Output the [x, y] coordinate of the center of the cell containing the given text.  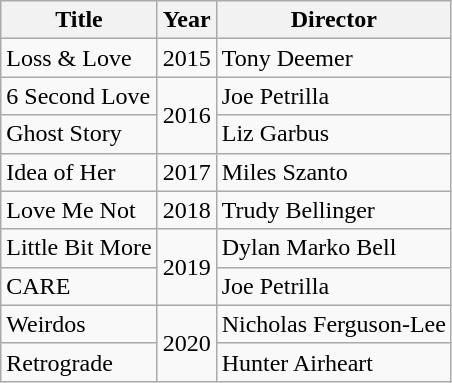
2019 [186, 267]
Liz Garbus [334, 134]
Director [334, 20]
2017 [186, 172]
Title [79, 20]
CARE [79, 286]
Year [186, 20]
Trudy Bellinger [334, 210]
Little Bit More [79, 248]
Tony Deemer [334, 58]
2020 [186, 343]
Retrograde [79, 362]
Miles Szanto [334, 172]
2015 [186, 58]
2016 [186, 115]
Dylan Marko Bell [334, 248]
Idea of Her [79, 172]
Loss & Love [79, 58]
Ghost Story [79, 134]
Hunter Airheart [334, 362]
6 Second Love [79, 96]
Love Me Not [79, 210]
2018 [186, 210]
Nicholas Ferguson-Lee [334, 324]
Weirdos [79, 324]
